Output the [x, y] coordinate of the center of the cell containing the given text.  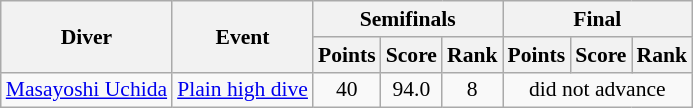
Plain high dive [242, 90]
Final [598, 19]
Event [242, 36]
40 [347, 90]
Masayoshi Uchida [86, 90]
94.0 [412, 90]
Semifinals [408, 19]
8 [472, 90]
Diver [86, 36]
did not advance [598, 90]
